Detect which cell encompasses the target text, then output its [X, Y] center coordinate. 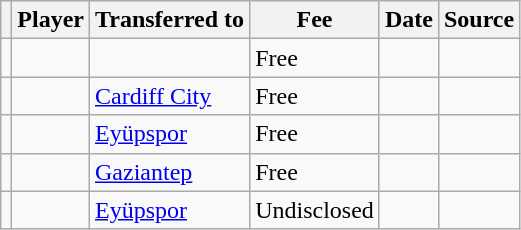
Player [51, 20]
Undisclosed [315, 210]
Date [408, 20]
Transferred to [170, 20]
Gaziantep [170, 172]
Source [478, 20]
Cardiff City [170, 96]
Fee [315, 20]
